Detect which cell encompasses the target text, then output its (x, y) center coordinate. 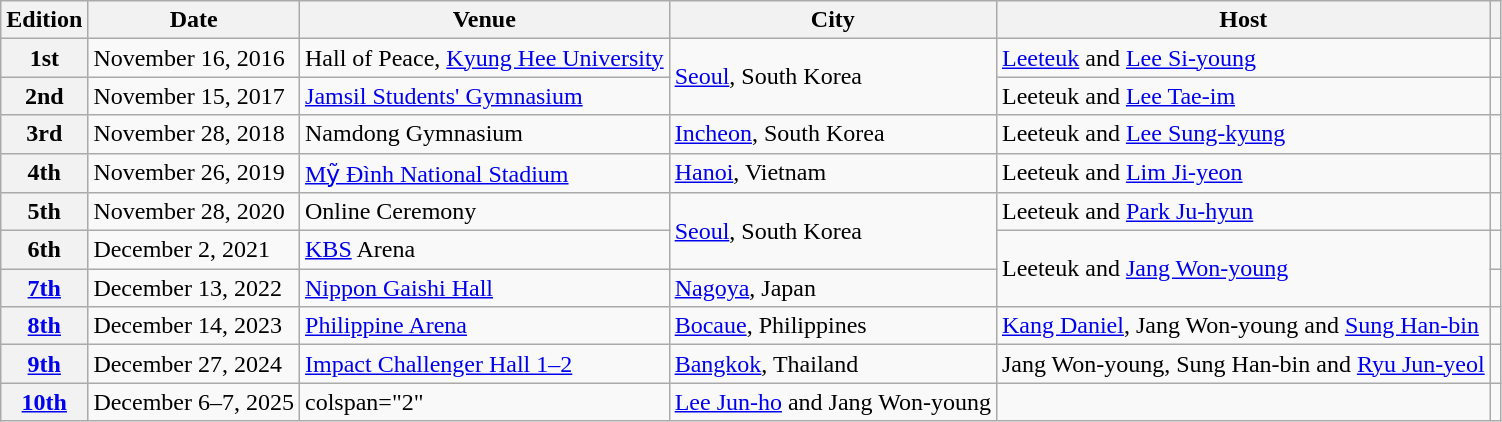
Jang Won-young, Sung Han-bin and Ryu Jun-yeol (1243, 364)
Lee Jun-ho and Jang Won-young (832, 402)
Impact Challenger Hall 1–2 (485, 364)
8th (44, 326)
5th (44, 212)
Incheon, South Korea (832, 134)
Leeteuk and Park Ju-hyun (1243, 212)
Leeteuk and Jang Won-young (1243, 269)
2nd (44, 96)
November 15, 2017 (194, 96)
colspan="2" (485, 402)
4th (44, 173)
KBS Arena (485, 250)
November 26, 2019 (194, 173)
Edition (44, 20)
Host (1243, 20)
Bocaue, Philippines (832, 326)
7th (44, 288)
Hanoi, Vietnam (832, 173)
November 16, 2016 (194, 58)
6th (44, 250)
9th (44, 364)
Kang Daniel, Jang Won-young and Sung Han-bin (1243, 326)
10th (44, 402)
Nippon Gaishi Hall (485, 288)
Leeteuk and Lee Tae-im (1243, 96)
November 28, 2018 (194, 134)
December 2, 2021 (194, 250)
Date (194, 20)
Venue (485, 20)
December 27, 2024 (194, 364)
Nagoya, Japan (832, 288)
3rd (44, 134)
Jamsil Students' Gymnasium (485, 96)
Leeteuk and Lee Si-young (1243, 58)
Leeteuk and Lee Sung-kyung (1243, 134)
Bangkok, Thailand (832, 364)
November 28, 2020 (194, 212)
Leeteuk and Lim Ji-yeon (1243, 173)
December 14, 2023 (194, 326)
Philippine Arena (485, 326)
Namdong Gymnasium (485, 134)
Online Ceremony (485, 212)
Hall of Peace, Kyung Hee University (485, 58)
Mỹ Đình National Stadium (485, 173)
December 13, 2022 (194, 288)
December 6–7, 2025 (194, 402)
City (832, 20)
1st (44, 58)
